For the text-containing cell, return its midpoint in (x, y) coordinate format. 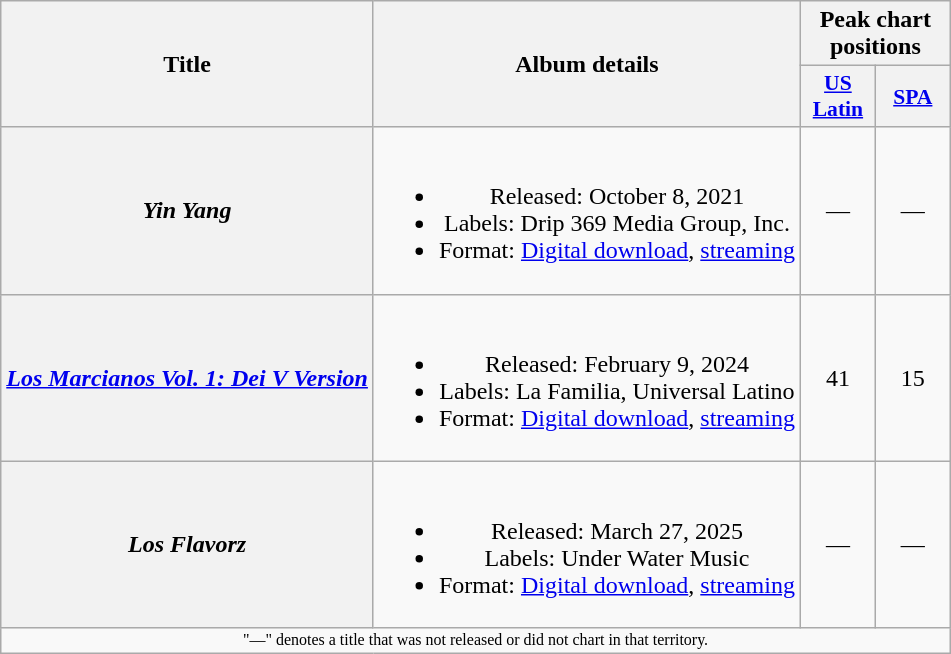
Yin Yang (188, 210)
SPA (912, 96)
Los Flavorz (188, 544)
"—" denotes a title that was not released or did not chart in that territory. (476, 640)
Peak chart positions (875, 34)
Album details (586, 64)
41 (838, 378)
15 (912, 378)
Released: February 9, 2024Labels: La Familia, Universal LatinoFormat: Digital download, streaming (586, 378)
USLatin (838, 96)
Released: October 8, 2021Labels: Drip 369 Media Group, Inc.Format: Digital download, streaming (586, 210)
Released: March 27, 2025Labels: Under Water MusicFormat: Digital download, streaming (586, 544)
Los Marcianos Vol. 1: Dei V Version (188, 378)
Title (188, 64)
